Detect which cell encompasses the target text, then output its (x, y) center coordinate. 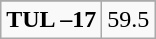
TUL –17 (52, 20)
59.5 (128, 20)
